Identify which cell holds the provided text, then report its [X, Y] central coordinate. 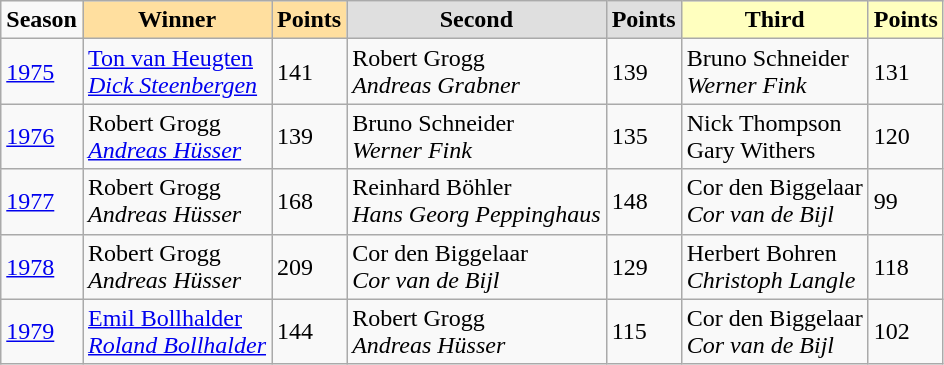
148 [644, 202]
135 [644, 136]
99 [906, 202]
Ton van Heugten Dick Steenbergen [176, 72]
Season [42, 20]
209 [310, 266]
Herbert Bohren Christoph Langle [774, 266]
144 [310, 332]
141 [310, 72]
Nick Thompson Gary Withers [774, 136]
Winner [176, 20]
131 [906, 72]
1977 [42, 202]
120 [906, 136]
1979 [42, 332]
Third [774, 20]
168 [310, 202]
1975 [42, 72]
1978 [42, 266]
129 [644, 266]
Robert Grogg Andreas Grabner [477, 72]
1976 [42, 136]
118 [906, 266]
Reinhard Böhler Hans Georg Peppinghaus [477, 202]
102 [906, 332]
Emil Bollhalder Roland Bollhalder [176, 332]
Second [477, 20]
115 [644, 332]
